Pinpoint the cell where the given text exists, returning its (X, Y) midpoint coordinate. 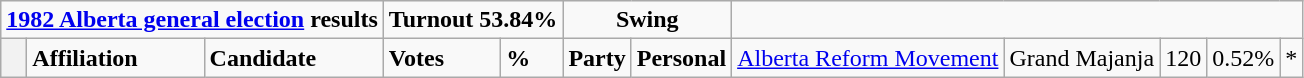
Turnout 53.84% (473, 20)
Alberta Reform Movement (868, 58)
Personal (681, 58)
Candidate (294, 58)
Grand Majanja (1082, 58)
1982 Alberta general election results (192, 20)
Affiliation (116, 58)
* (1292, 58)
0.52% (1244, 58)
Swing (648, 20)
Party (597, 58)
% (532, 58)
120 (1184, 58)
Votes (442, 58)
